For the text-containing cell, return its midpoint in (X, Y) coordinate format. 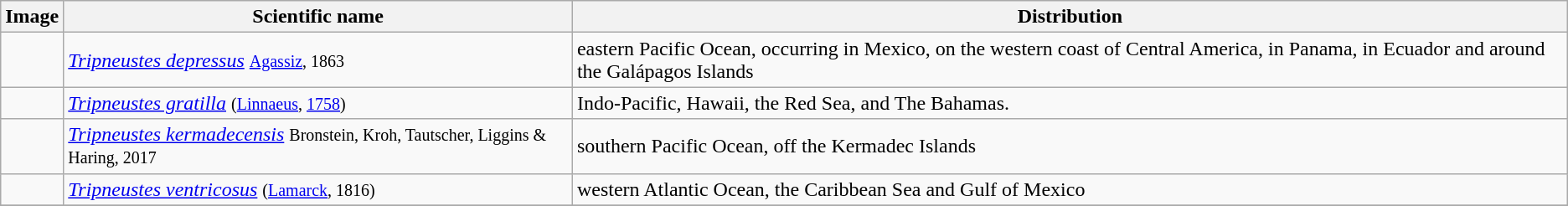
Tripneustes gratilla (Linnaeus, 1758) (318, 103)
Scientific name (318, 17)
Distribution (1070, 17)
eastern Pacific Ocean, occurring in Mexico, on the western coast of Central America, in Panama, in Ecuador and around the Galápagos Islands (1070, 60)
southern Pacific Ocean, off the Kermadec Islands (1070, 146)
Tripneustes kermadecensis Bronstein, Kroh, Tautscher, Liggins & Haring, 2017 (318, 146)
Tripneustes ventricosus (Lamarck, 1816) (318, 189)
western Atlantic Ocean, the Caribbean Sea and Gulf of Mexico (1070, 189)
Indo-Pacific, Hawaii, the Red Sea, and The Bahamas. (1070, 103)
Tripneustes depressus Agassiz, 1863 (318, 60)
Image (32, 17)
